Provide the [x, y] coordinate of the cell's center where the given text is located.  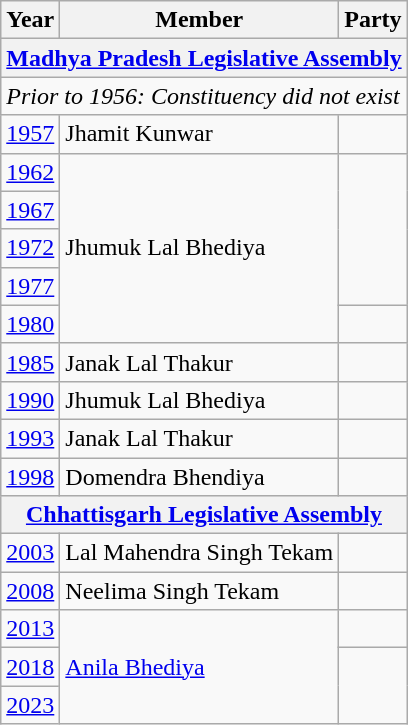
1985 [30, 362]
1962 [30, 172]
1990 [30, 400]
2018 [30, 667]
1967 [30, 210]
1980 [30, 324]
Year [30, 20]
Chhattisgarh Legislative Assembly [204, 515]
Neelima Singh Tekam [200, 591]
1998 [30, 477]
2008 [30, 591]
Lal Mahendra Singh Tekam [200, 553]
1957 [30, 134]
2023 [30, 705]
2013 [30, 629]
1977 [30, 286]
Jhamit Kunwar [200, 134]
Party [373, 20]
Prior to 1956: Constituency did not exist [204, 96]
1993 [30, 438]
1972 [30, 248]
Member [200, 20]
2003 [30, 553]
Domendra Bhendiya [200, 477]
Madhya Pradesh Legislative Assembly [204, 58]
Anila Bhediya [200, 667]
